Return the [x, y] coordinate for the center point of the cell that contains the specified text.  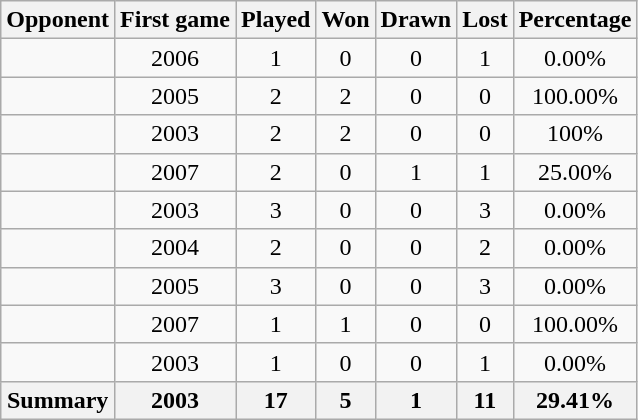
First game [176, 20]
Opponent [58, 20]
Drawn [416, 20]
25.00% [575, 172]
2004 [176, 248]
Won [346, 20]
Percentage [575, 20]
Played [276, 20]
5 [346, 400]
11 [485, 400]
17 [276, 400]
29.41% [575, 400]
2006 [176, 58]
Summary [58, 400]
Lost [485, 20]
100% [575, 134]
